Find where the given text appears and provide that cell's center as [X, Y] coordinate. 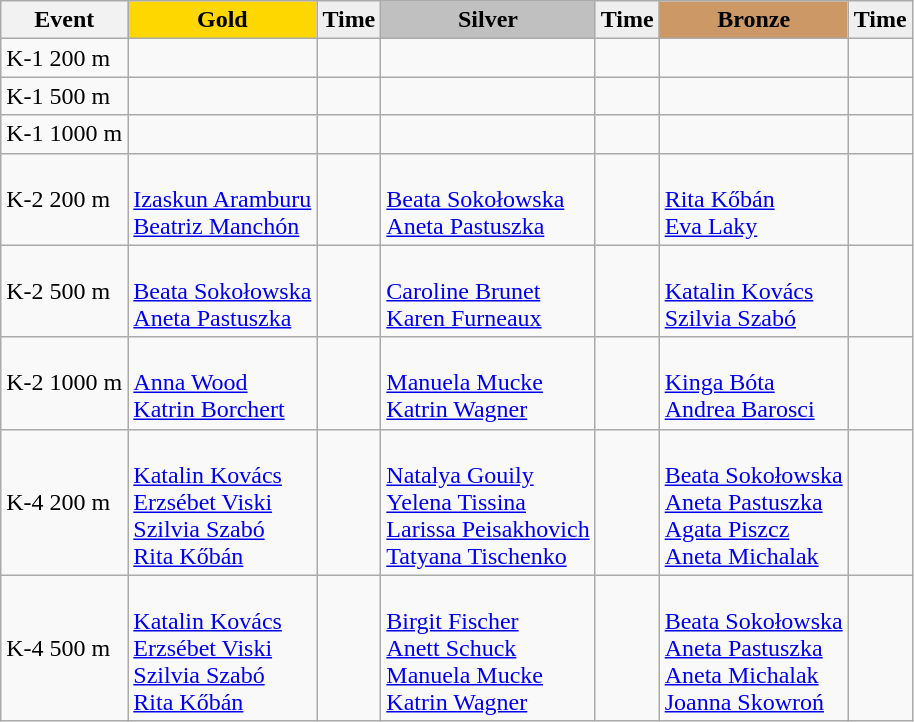
K-1 200 m [64, 58]
Katalin KovácsSzilvia Szabó [754, 291]
Natalya GouilyYelena TissinaLarissa PeisakhovichTatyana Tischenko [488, 502]
K-1 1000 m [64, 134]
Anna WoodKatrin Borchert [222, 383]
Gold [222, 20]
K-2 200 m [64, 199]
Izaskun AramburuBeatriz Manchón [222, 199]
Rita KőbánEva Laky [754, 199]
Birgit FischerAnett SchuckManuela MuckeKatrin Wagner [488, 648]
K-1 500 m [64, 96]
Beata SokołowskaAneta PastuszkaAneta MichalakJoanna Skowroń [754, 648]
Beata SokołowskaAneta PastuszkaAgata PiszczAneta Michalak [754, 502]
Kinga BótaAndrea Barosci [754, 383]
Event [64, 20]
Silver [488, 20]
K-4 200 m [64, 502]
Manuela MuckeKatrin Wagner [488, 383]
K-4 500 m [64, 648]
K-2 500 m [64, 291]
K-2 1000 m [64, 383]
Bronze [754, 20]
Caroline BrunetKaren Furneaux [488, 291]
